Extract the (X, Y) coordinate from the center of the cell holding the provided text.  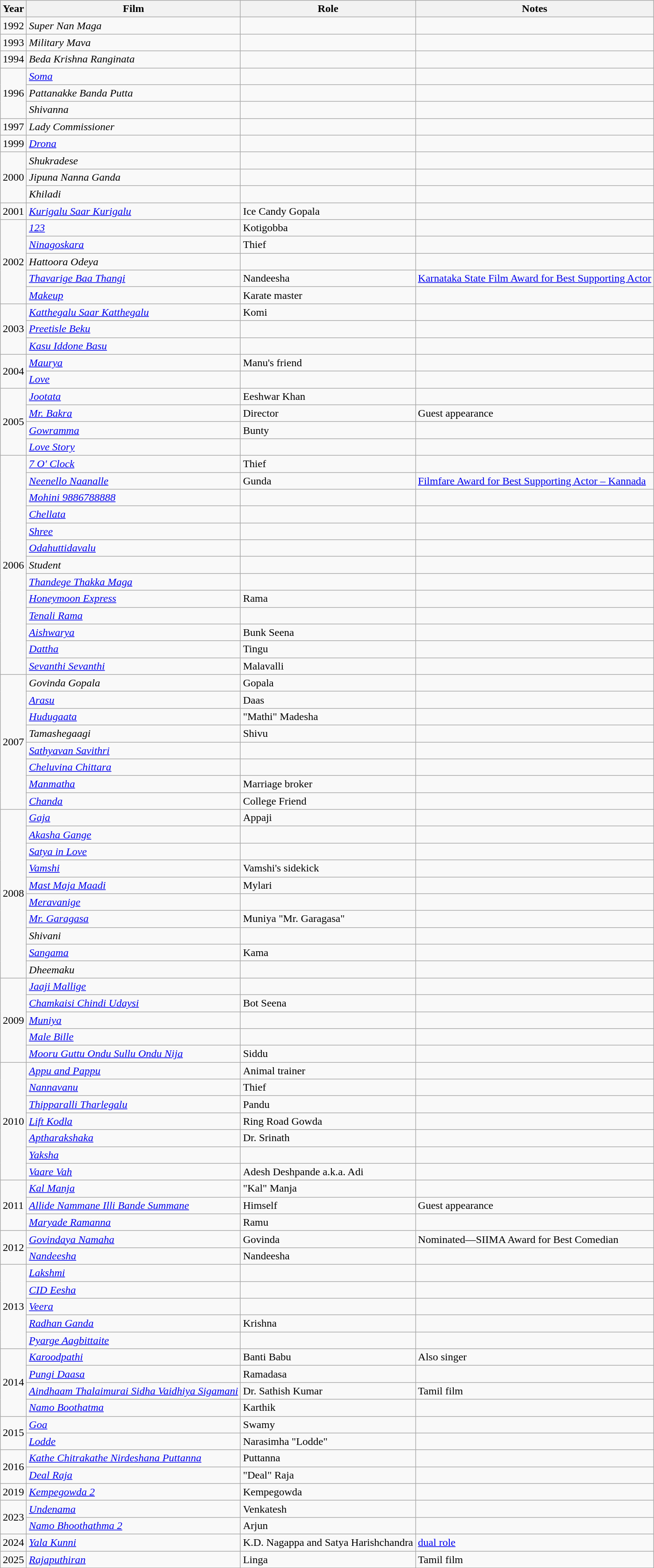
2000 (13, 177)
Pandu (328, 1104)
Govinda (328, 1239)
2025 (13, 1559)
Dheemaku (134, 969)
2009 (13, 1020)
Thavarige Baa Thangi (134, 279)
2023 (13, 1517)
Super Nan Maga (134, 26)
Govindaya Namaha (134, 1239)
Kempegowda (328, 1492)
Gaja (134, 818)
K.D. Nagappa and Satya Harishchandra (328, 1542)
Krishna (328, 1324)
Mast Maja Maadi (134, 885)
Mr. Garagasa (134, 919)
2007 (13, 742)
2013 (13, 1306)
College Friend (328, 801)
Sangama (134, 952)
Male Bille (134, 1037)
Vamshi's sidekick (328, 868)
CID Eesha (134, 1290)
2008 (13, 894)
Gunda (328, 480)
Maurya (134, 363)
Notes (534, 9)
Narasimha "Lodde" (328, 1441)
Khiladi (134, 194)
Manu's friend (328, 363)
Karnataka State Film Award for Best Supporting Actor (534, 279)
Nannavanu (134, 1088)
Mylari (328, 885)
Jipuna Nanna Ganda (134, 177)
Meravanige (134, 902)
Appaji (328, 818)
Eeshwar Khan (328, 396)
Ramadasa (328, 1374)
Aishwarya (134, 632)
Thipparalli Tharlegalu (134, 1104)
Ramu (328, 1222)
Love (134, 379)
Kurigalu Saar Kurigalu (134, 211)
Rama (328, 599)
2011 (13, 1205)
Mooru Guttu Ondu Sullu Ondu Nija (134, 1054)
Director (328, 413)
Muniya (134, 1020)
Aptharakshaka (134, 1138)
Jaaji Mallige (134, 986)
Satya in Love (134, 852)
Kasu Iddone Basu (134, 346)
Nominated—SIIMA Award for Best Comedian (534, 1239)
Siddu (328, 1054)
Tingu (328, 649)
Pungi Daasa (134, 1374)
Vaare Vah (134, 1172)
2005 (13, 422)
2015 (13, 1433)
Yala Kunni (134, 1542)
Bunty (328, 430)
Himself (328, 1205)
Maryade Ramanna (134, 1222)
Honeymoon Express (134, 599)
Beda Krishna Ranginata (134, 59)
Komi (328, 312)
2006 (13, 565)
Venkatesh (328, 1509)
Undenama (134, 1509)
Karoodpathi (134, 1357)
Vamshi (134, 868)
Gopala (328, 683)
Role (328, 9)
2014 (13, 1382)
2003 (13, 329)
Chamkaisi Chindi Udaysi (134, 1003)
2001 (13, 211)
2004 (13, 371)
Linga (328, 1559)
Pattanakke Banda Putta (134, 93)
1993 (13, 43)
Chanda (134, 801)
Filmfare Award for Best Supporting Actor – Kannada (534, 480)
Year (13, 9)
Lodde (134, 1441)
2019 (13, 1492)
Karate master (328, 295)
Kama (328, 952)
Kotigobba (328, 228)
Govinda Gopala (134, 683)
Shukradese (134, 160)
Tamashegaagi (134, 733)
Sevanthi Sevanthi (134, 666)
Student (134, 565)
Muniya "Mr. Garagasa" (328, 919)
Preetisle Beku (134, 329)
Rajaputhiran (134, 1559)
Veera (134, 1307)
Shivu (328, 733)
Ice Candy Gopala (328, 211)
Hattoora Odeya (134, 262)
Arasu (134, 700)
Odahuttidavalu (134, 548)
Appu and Pappu (134, 1071)
Soma (134, 76)
2024 (13, 1542)
Dattha (134, 649)
Ninagoskara (134, 245)
Arjun (328, 1525)
dual role (534, 1542)
Karthik (328, 1408)
"Kal" Manja (328, 1189)
Deal Raja (134, 1475)
Military Mava (134, 43)
Lakshmi (134, 1273)
"Deal" Raja (328, 1475)
Aindhaam Thalaimurai Sidha Vaidhiya Sigamani (134, 1391)
Kal Manja (134, 1189)
Pyarge Aagbittaite (134, 1340)
2012 (13, 1247)
Dr. Sathish Kumar (328, 1391)
Kempegowda 2 (134, 1492)
Swamy (328, 1425)
2010 (13, 1121)
"Mathi" Madesha (328, 716)
Gowramma (134, 430)
Dr. Srinath (328, 1138)
Akasha Gange (134, 835)
Hudugaata (134, 716)
Mr. Bakra (134, 413)
Manmatha (134, 784)
Bunk Seena (328, 632)
Lady Commissioner (134, 127)
Namo Bhoothathma 2 (134, 1525)
Goa (134, 1425)
Film (134, 9)
Tenali Rama (134, 616)
Malavalli (328, 666)
Allide Nammane Illi Bande Summane (134, 1205)
Shivanna (134, 110)
Bot Seena (328, 1003)
Jootata (134, 396)
Ring Road Gowda (328, 1121)
Katthegalu Saar Katthegalu (134, 312)
1997 (13, 127)
Shree (134, 531)
Makeup (134, 295)
1992 (13, 26)
Adesh Deshpande a.k.a. Adi (328, 1172)
Cheluvina Chittara (134, 767)
Neenello Naanalle (134, 480)
7 O' Clock (134, 464)
Puttanna (328, 1458)
Drona (134, 143)
Radhan Ganda (134, 1324)
123 (134, 228)
Mohini 9886788888 (134, 498)
Namo Boothatma (134, 1408)
1999 (13, 143)
Thandege Thakka Maga (134, 582)
2016 (13, 1467)
Love Story (134, 447)
1994 (13, 59)
Chellata (134, 515)
Sathyavan Savithri (134, 751)
Animal trainer (328, 1071)
Banti Babu (328, 1357)
2002 (13, 262)
Daas (328, 700)
Lift Kodla (134, 1121)
Also singer (534, 1357)
Yaksha (134, 1155)
Marriage broker (328, 784)
Shivani (134, 936)
1996 (13, 93)
Kathe Chitrakathe Nirdeshana Puttanna (134, 1458)
